Extract the (x, y) coordinate from the center of the cell holding the provided text.  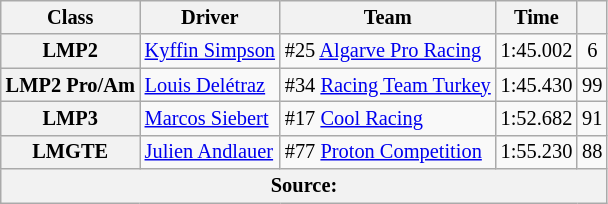
Class (70, 17)
1:52.682 (537, 118)
1:45.430 (537, 85)
6 (592, 51)
Source: (304, 186)
#25 Algarve Pro Racing (388, 51)
1:55.230 (537, 152)
LMP2 Pro/Am (70, 85)
99 (592, 85)
#77 Proton Competition (388, 152)
Marcos Siebert (210, 118)
LMGTE (70, 152)
Louis Delétraz (210, 85)
LMP2 (70, 51)
#34 Racing Team Turkey (388, 85)
91 (592, 118)
Team (388, 17)
1:45.002 (537, 51)
88 (592, 152)
LMP3 (70, 118)
Kyffin Simpson (210, 51)
Time (537, 17)
Driver (210, 17)
Julien Andlauer (210, 152)
#17 Cool Racing (388, 118)
